Output the (x, y) coordinate of the center of the cell containing the given text.  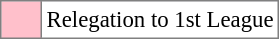
Relegation to 1st League (160, 20)
